Output the (x, y) coordinate of the center of the cell containing the given text.  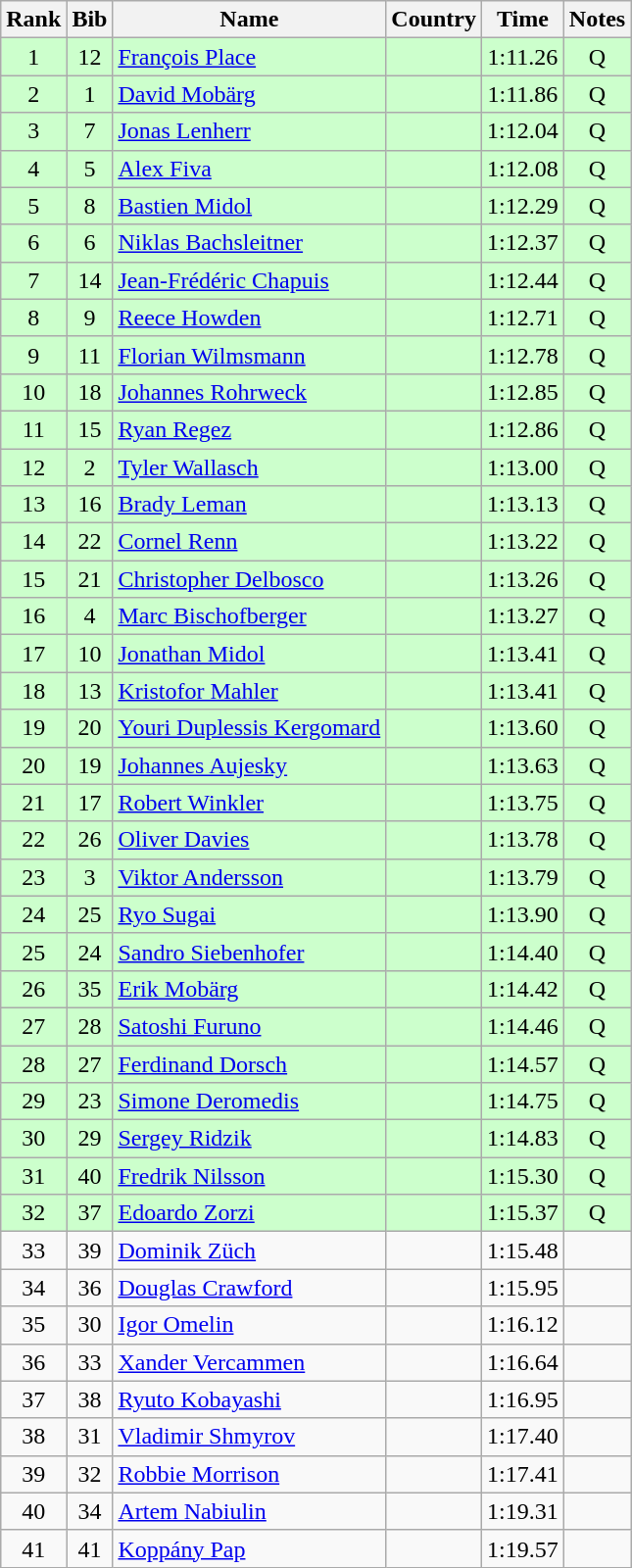
1:12.04 (523, 131)
Erik Mobärg (249, 989)
Igor Omelin (249, 1325)
Youri Duplessis Kergomard (249, 728)
Ryuto Kobayashi (249, 1399)
Christopher Delbosco (249, 579)
1:15.95 (523, 1288)
Brady Leman (249, 505)
Dominik Züch (249, 1250)
1:15.37 (523, 1213)
Robbie Morrison (249, 1474)
1:13.78 (523, 840)
Bastien Midol (249, 206)
1:13.27 (523, 616)
David Mobärg (249, 94)
1:12.37 (523, 243)
1:14.42 (523, 989)
1:13.13 (523, 505)
Sergey Ridzik (249, 1139)
1:19.57 (523, 1548)
Ryo Sugai (249, 914)
Douglas Crawford (249, 1288)
Time (523, 20)
Edoardo Zorzi (249, 1213)
Alex Fiva (249, 169)
1:11.26 (523, 57)
Jonathan Midol (249, 654)
1:12.44 (523, 280)
Artem Nabiulin (249, 1511)
1:13.90 (523, 914)
Oliver Davies (249, 840)
Cornel Renn (249, 542)
1:14.46 (523, 1026)
Satoshi Furuno (249, 1026)
Tyler Wallasch (249, 467)
Xander Vercammen (249, 1362)
1:13.00 (523, 467)
Kristofor Mahler (249, 691)
1:13.60 (523, 728)
Fredrik Nilsson (249, 1176)
1:12.29 (523, 206)
Country (434, 20)
Vladimir Shmyrov (249, 1437)
Sandro Siebenhofer (249, 952)
1:14.57 (523, 1063)
François Place (249, 57)
Robert Winkler (249, 803)
Jonas Lenherr (249, 131)
Koppány Pap (249, 1548)
1:15.48 (523, 1250)
1:16.64 (523, 1362)
1:13.63 (523, 765)
1:17.41 (523, 1474)
1:12.78 (523, 355)
1:12.86 (523, 429)
1:16.95 (523, 1399)
Rank (33, 20)
Florian Wilmsmann (249, 355)
1:14.75 (523, 1102)
Notes (597, 20)
1:13.79 (523, 877)
Niklas Bachsleitner (249, 243)
Name (249, 20)
1:13.26 (523, 579)
Simone Deromedis (249, 1102)
1:14.83 (523, 1139)
1:12.85 (523, 392)
1:19.31 (523, 1511)
Marc Bischofberger (249, 616)
Ryan Regez (249, 429)
Johannes Rohrweck (249, 392)
1:12.71 (523, 318)
1:11.86 (523, 94)
1:16.12 (523, 1325)
1:12.08 (523, 169)
Viktor Andersson (249, 877)
1:13.22 (523, 542)
Ferdinand Dorsch (249, 1063)
Reece Howden (249, 318)
1:17.40 (523, 1437)
1:13.75 (523, 803)
1:14.40 (523, 952)
Jean-Frédéric Chapuis (249, 280)
1:15.30 (523, 1176)
Bib (90, 20)
Johannes Aujesky (249, 765)
